Output the (x, y) coordinate of the center of the cell containing the given text.  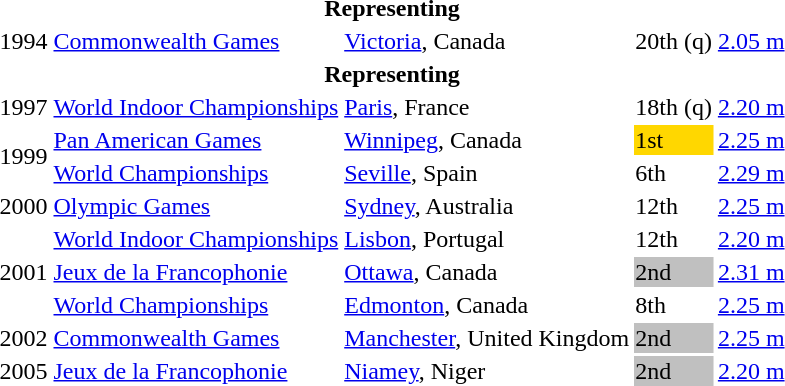
20th (q) (674, 41)
Sydney, Australia (487, 206)
Seville, Spain (487, 173)
Manchester, United Kingdom (487, 338)
Pan American Games (196, 140)
Niamey, Niger (487, 371)
18th (q) (674, 107)
1st (674, 140)
8th (674, 305)
Lisbon, Portugal (487, 239)
Winnipeg, Canada (487, 140)
Olympic Games (196, 206)
Paris, France (487, 107)
Edmonton, Canada (487, 305)
6th (674, 173)
Victoria, Canada (487, 41)
Ottawa, Canada (487, 272)
